From the cell containing the given text, extract its center point as (X, Y) coordinate. 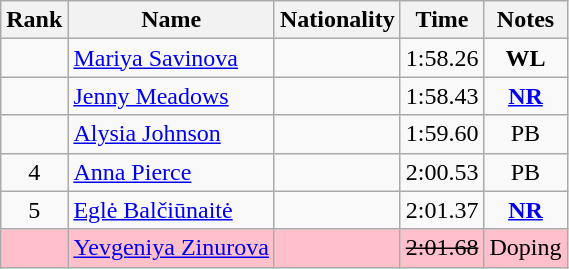
1:58.43 (442, 96)
2:01.37 (442, 210)
Eglė Balčiūnaitė (172, 210)
Nationality (337, 20)
4 (34, 172)
Notes (526, 20)
Name (172, 20)
Anna Pierce (172, 172)
Alysia Johnson (172, 134)
Rank (34, 20)
Doping (526, 248)
Time (442, 20)
1:59.60 (442, 134)
2:01.68 (442, 248)
2:00.53 (442, 172)
WL (526, 58)
Jenny Meadows (172, 96)
Yevgeniya Zinurova (172, 248)
1:58.26 (442, 58)
5 (34, 210)
Mariya Savinova (172, 58)
